Pinpoint the cell where the given text exists, returning its (X, Y) midpoint coordinate. 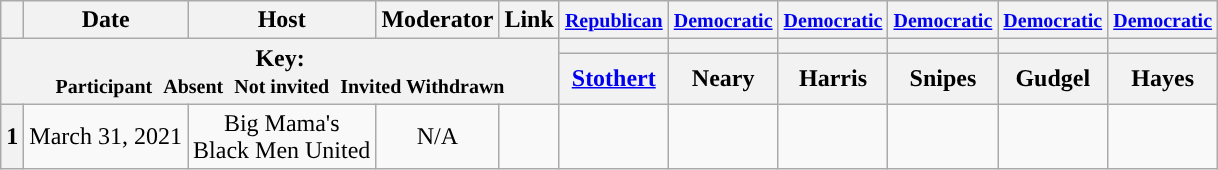
Hayes (1163, 78)
Link (529, 20)
N/A (438, 136)
Republican (614, 20)
Stothert (614, 78)
Gudgel (1053, 78)
Date (106, 20)
Neary (723, 78)
Moderator (438, 20)
Host (282, 20)
March 31, 2021 (106, 136)
Harris (833, 78)
1 (12, 136)
Key: Participant Absent Not invited Invited Withdrawn (280, 72)
Big Mama'sBlack Men United (282, 136)
Snipes (943, 78)
